Return the [X, Y] coordinate for the center point of the cell that contains the specified text.  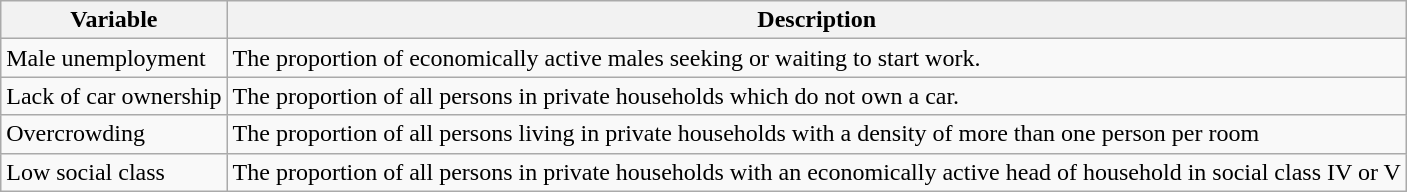
Overcrowding [114, 134]
The proportion of economically active males seeking or waiting to start work. [816, 58]
Variable [114, 20]
Description [816, 20]
The proportion of all persons in private households which do not own a car. [816, 96]
Low social class [114, 172]
The proportion of all persons living in private households with a density of more than one person per room [816, 134]
The proportion of all persons in private households with an economically active head of household in social class IV or V [816, 172]
Male unemployment [114, 58]
Lack of car ownership [114, 96]
